Detect which cell encompasses the target text, then output its (x, y) center coordinate. 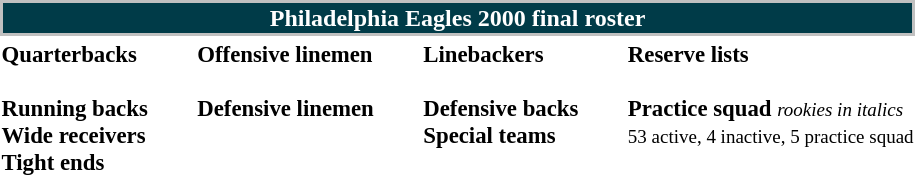
Philadelphia Eagles 2000 final roster (458, 18)
